Locate the cell with the specified text and output its [x, y] center coordinate. 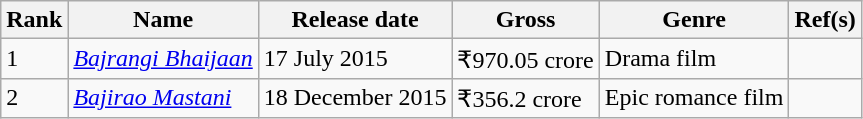
Release date [355, 20]
18 December 2015 [355, 98]
Gross [526, 20]
Bajrangi Bhaijaan [163, 59]
Epic romance film [694, 98]
Drama film [694, 59]
₹970.05 crore [526, 59]
17 July 2015 [355, 59]
₹356.2 crore [526, 98]
Genre [694, 20]
Bajirao Mastani [163, 98]
Ref(s) [825, 20]
1 [34, 59]
Name [163, 20]
Rank [34, 20]
2 [34, 98]
